Provide the (X, Y) coordinate of the cell's center where the given text is located.  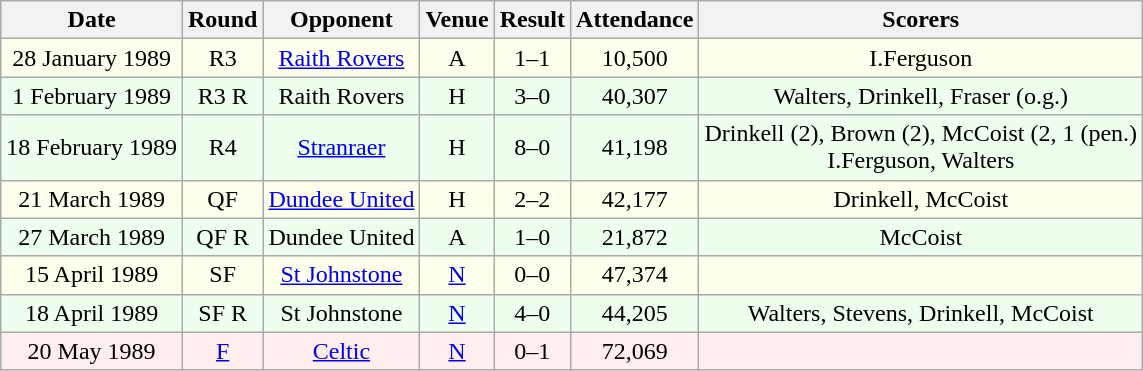
Celtic (342, 351)
21 March 1989 (92, 199)
SF (222, 275)
28 January 1989 (92, 58)
8–0 (532, 148)
20 May 1989 (92, 351)
Scorers (921, 20)
Attendance (635, 20)
Opponent (342, 20)
15 April 1989 (92, 275)
F (222, 351)
41,198 (635, 148)
QF (222, 199)
R3 (222, 58)
21,872 (635, 237)
1–0 (532, 237)
R3 R (222, 96)
R4 (222, 148)
0–0 (532, 275)
4–0 (532, 313)
McCoist (921, 237)
Stranraer (342, 148)
Date (92, 20)
QF R (222, 237)
0–1 (532, 351)
42,177 (635, 199)
Venue (457, 20)
SF R (222, 313)
Walters, Drinkell, Fraser (o.g.) (921, 96)
1–1 (532, 58)
18 April 1989 (92, 313)
40,307 (635, 96)
27 March 1989 (92, 237)
Walters, Stevens, Drinkell, McCoist (921, 313)
1 February 1989 (92, 96)
Round (222, 20)
Drinkell, McCoist (921, 199)
Result (532, 20)
Drinkell (2), Brown (2), McCoist (2, 1 (pen.)I.Ferguson, Walters (921, 148)
3–0 (532, 96)
72,069 (635, 351)
2–2 (532, 199)
I.Ferguson (921, 58)
44,205 (635, 313)
47,374 (635, 275)
18 February 1989 (92, 148)
10,500 (635, 58)
